Pinpoint the cell where the given text exists, returning its [x, y] midpoint coordinate. 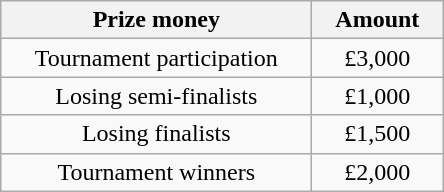
£3,000 [378, 58]
Losing finalists [156, 134]
Tournament participation [156, 58]
£2,000 [378, 172]
Prize money [156, 20]
Losing semi-finalists [156, 96]
£1,000 [378, 96]
Amount [378, 20]
£1,500 [378, 134]
Tournament winners [156, 172]
